Capture the cell that displays the provided text and extract its (x, y) central coordinate. 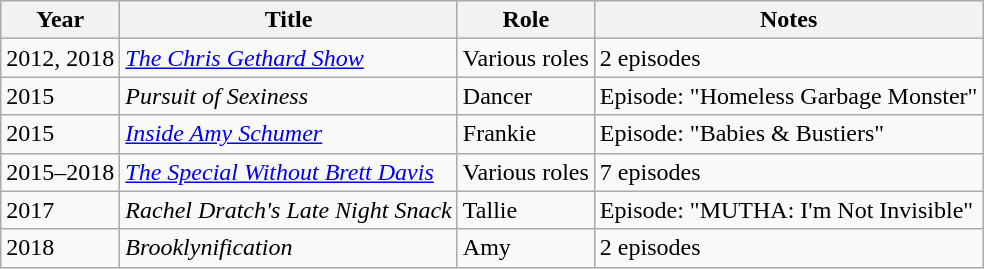
7 episodes (788, 172)
Notes (788, 20)
The Chris Gethard Show (288, 58)
Episode: "Homeless Garbage Monster" (788, 96)
2015–2018 (60, 172)
Episode: "Babies & Bustiers" (788, 134)
Dancer (526, 96)
The Special Without Brett Davis (288, 172)
Role (526, 20)
Pursuit of Sexiness (288, 96)
Year (60, 20)
Amy (526, 248)
2017 (60, 210)
Brooklynification (288, 248)
Episode: "MUTHA: I'm Not Invisible" (788, 210)
2018 (60, 248)
Inside Amy Schumer (288, 134)
Rachel Dratch's Late Night Snack (288, 210)
Frankie (526, 134)
Title (288, 20)
2012, 2018 (60, 58)
Tallie (526, 210)
